Search for the cell housing the specified text and yield its (x, y) center coordinate. 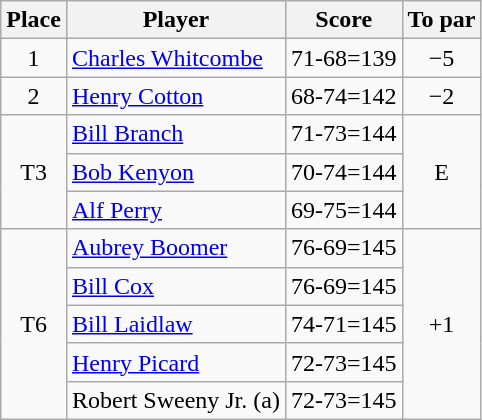
70-74=144 (344, 172)
Charles Whitcombe (176, 58)
74-71=145 (344, 324)
1 (34, 58)
E (442, 172)
Bob Kenyon (176, 172)
Bill Laidlaw (176, 324)
Bill Branch (176, 134)
−2 (442, 96)
69-75=144 (344, 210)
To par (442, 20)
−5 (442, 58)
2 (34, 96)
Bill Cox (176, 286)
Place (34, 20)
Player (176, 20)
T6 (34, 324)
Henry Picard (176, 362)
Henry Cotton (176, 96)
Robert Sweeny Jr. (a) (176, 400)
71-73=144 (344, 134)
68-74=142 (344, 96)
+1 (442, 324)
Score (344, 20)
Aubrey Boomer (176, 248)
T3 (34, 172)
Alf Perry (176, 210)
71-68=139 (344, 58)
